Return the [X, Y] coordinate for the center point of the cell that contains the specified text.  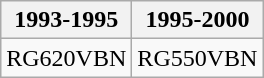
1993-1995 [66, 20]
RG550VBN [198, 58]
1995-2000 [198, 20]
RG620VBN [66, 58]
